Return [X, Y] of the center of cell containing provided text 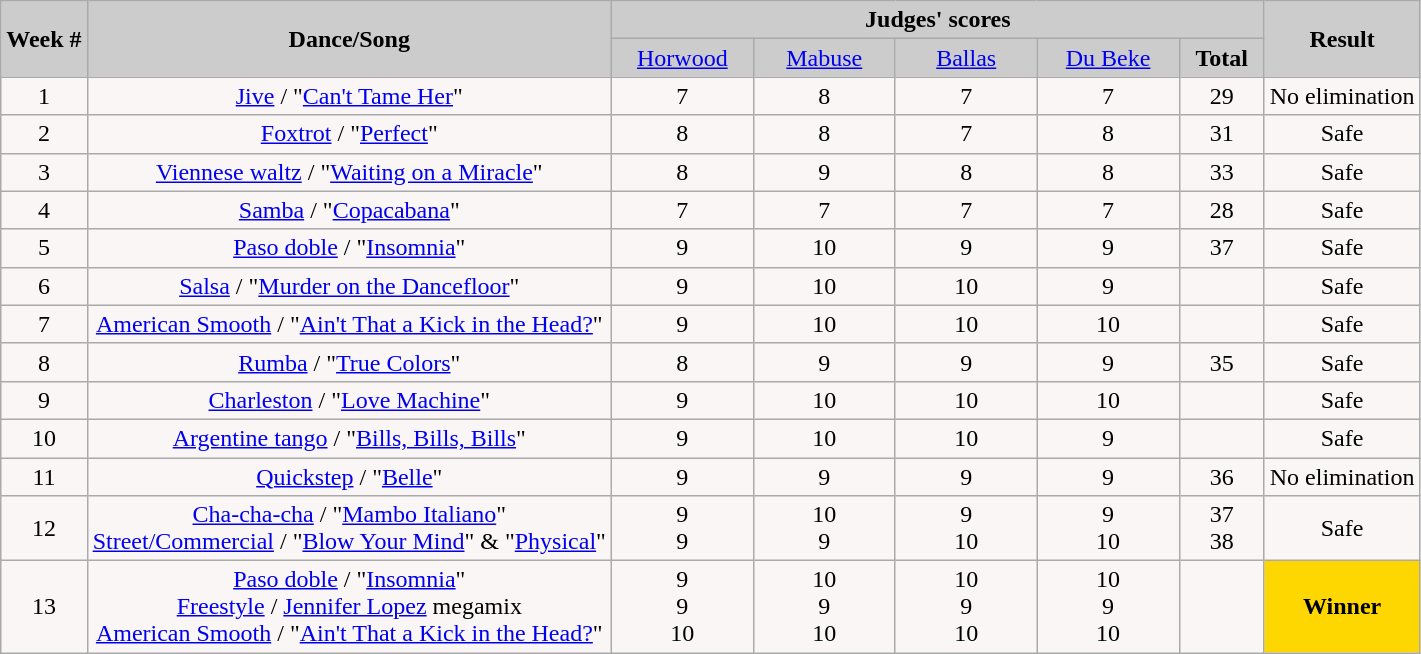
3738 [1222, 528]
35 [1222, 362]
37 [1222, 248]
29 [1222, 96]
Mabuse [824, 58]
31 [1222, 134]
11 [44, 477]
28 [1222, 210]
Charleston / "Love Machine" [349, 400]
13 [44, 607]
4 [44, 210]
Samba / "Copacabana" [349, 210]
5 [44, 248]
Judges' scores [938, 20]
6 [44, 286]
Viennese waltz / "Waiting on a Miracle" [349, 172]
Total [1222, 58]
Ballas [966, 58]
Jive / "Can't Tame Her" [349, 96]
12 [44, 528]
Paso doble / "Insomnia" [349, 248]
Salsa / "Murder on the Dancefloor" [349, 286]
Foxtrot / "Perfect" [349, 134]
Cha-cha-cha / "Mambo Italiano"Street/Commercial / "Blow Your Mind" & "Physical" [349, 528]
9910 [682, 607]
Argentine tango / "Bills, Bills, Bills" [349, 438]
99 [682, 528]
33 [1222, 172]
3 [44, 172]
Quickstep / "Belle" [349, 477]
36 [1222, 477]
1 [44, 96]
American Smooth / "Ain't That a Kick in the Head?" [349, 324]
Week # [44, 39]
Paso doble / "Insomnia"Freestyle / Jennifer Lopez megamixAmerican Smooth / "Ain't That a Kick in the Head?" [349, 607]
Rumba / "True Colors" [349, 362]
109 [824, 528]
Horwood [682, 58]
2 [44, 134]
Winner [1342, 607]
Dance/Song [349, 39]
Result [1342, 39]
Du Beke [1108, 58]
